From the cell containing the given text, extract its center point as [x, y] coordinate. 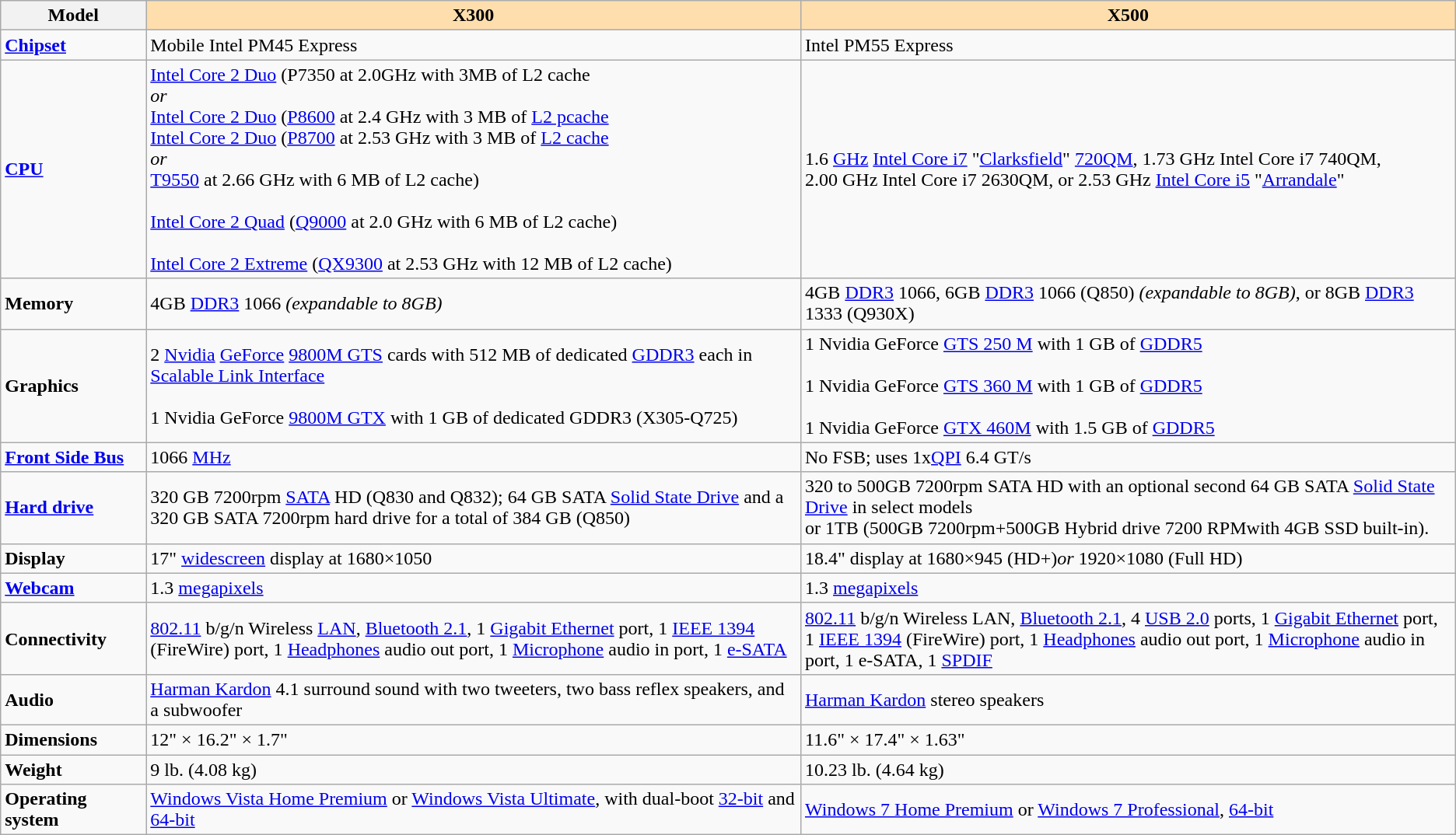
4GB DDR3 1066, 6GB DDR3 1066 (Q850) (expandable to 8GB), or 8GB DDR3 1333 (Q930X) [1128, 303]
Display [73, 558]
12" × 16.2" × 1.7" [474, 739]
Dimensions [73, 739]
X300 [474, 16]
Weight [73, 769]
Operating system [73, 810]
Harman Kardon stereo speakers [1128, 700]
Windows Vista Home Premium or Windows Vista Ultimate, with dual-boot 32-bit and 64-bit [474, 810]
No FSB; uses 1xQPI 6.4 GT/s [1128, 457]
Model [73, 16]
Chipset [73, 45]
11.6" × 17.4" × 1.63" [1128, 739]
17" widescreen display at 1680×1050 [474, 558]
Intel PM55 Express [1128, 45]
10.23 lb. (4.64 kg) [1128, 769]
Graphics [73, 386]
Front Side Bus [73, 457]
1.6 GHz Intel Core i7 "Clarksfield" 720QM, 1.73 GHz Intel Core i7 740QM, 2.00 GHz Intel Core i7 2630QM, or 2.53 GHz Intel Core i5 "Arrandale" [1128, 169]
18.4" display at 1680×945 (HD+)or 1920×1080 (Full HD) [1128, 558]
Memory [73, 303]
Harman Kardon 4.1 surround sound with two tweeters, two bass reflex speakers, and a subwoofer [474, 700]
320 GB 7200rpm SATA HD (Q830 and Q832); 64 GB SATA Solid State Drive and a 320 GB SATA 7200rpm hard drive for a total of 384 GB (Q850) [474, 508]
Audio [73, 700]
4GB DDR3 1066 (expandable to 8GB) [474, 303]
Hard drive [73, 508]
X500 [1128, 16]
CPU [73, 169]
1 Nvidia GeForce GTS 250 M with 1 GB of GDDR51 Nvidia GeForce GTS 360 M with 1 GB of GDDR51 Nvidia GeForce GTX 460M with 1.5 GB of GDDR5 [1128, 386]
9 lb. (4.08 kg) [474, 769]
Mobile Intel PM45 Express [474, 45]
Windows 7 Home Premium or Windows 7 Professional, 64-bit [1128, 810]
Webcam [73, 588]
Connectivity [73, 638]
1066 MHz [474, 457]
